Extract the [X, Y] coordinate from the center of the cell holding the provided text.  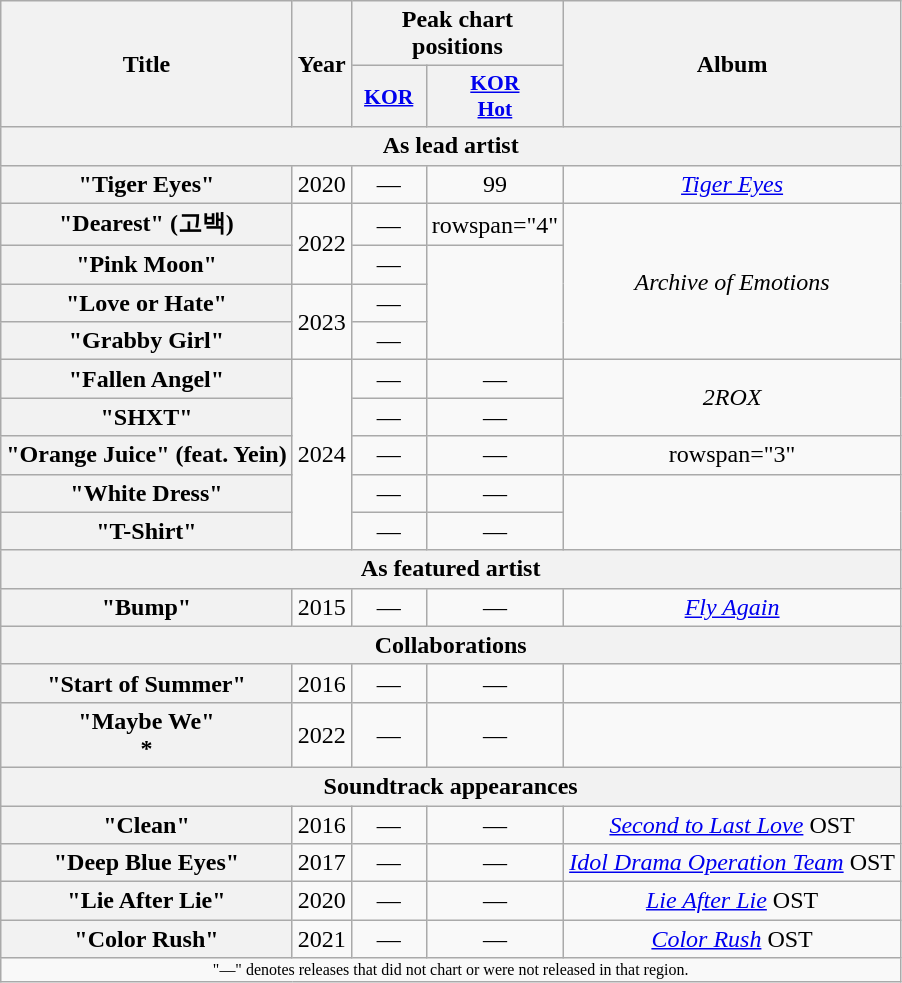
Tiger Eyes [732, 184]
rowspan="4" [495, 224]
Peak chartpositions [457, 34]
Soundtrack appearances [451, 786]
As lead artist [451, 146]
2021 [322, 939]
Title [146, 64]
Collaborations [451, 645]
"—" denotes releases that did not chart or were not released in that region. [451, 970]
"Pink Moon" [146, 265]
Color Rush OST [732, 939]
Year [322, 64]
Archive of Emotions [732, 282]
"SHXT" [146, 417]
"White Dress" [146, 493]
"Deep Blue Eyes" [146, 863]
KORHot [495, 96]
"Clean" [146, 825]
"Color Rush" [146, 939]
2017 [322, 863]
Fly Again [732, 607]
Idol Drama Operation Team OST [732, 863]
As featured artist [451, 569]
"Start of Summer" [146, 683]
"Bump" [146, 607]
"Fallen Angel" [146, 379]
2024 [322, 455]
"Grabby Girl" [146, 341]
"Orange Juice" (feat. Yein) [146, 455]
KOR [388, 96]
"T-Shirt" [146, 531]
"Maybe We" * [146, 734]
Lie After Lie OST [732, 901]
99 [495, 184]
2015 [322, 607]
Second to Last Love OST [732, 825]
Album [732, 64]
2ROX [732, 398]
rowspan="3" [732, 455]
"Love or Hate" [146, 303]
"Dearest" (고백) [146, 224]
"Lie After Lie" [146, 901]
2023 [322, 322]
"Tiger Eyes" [146, 184]
